From the cell containing the given text, extract its center point as (x, y) coordinate. 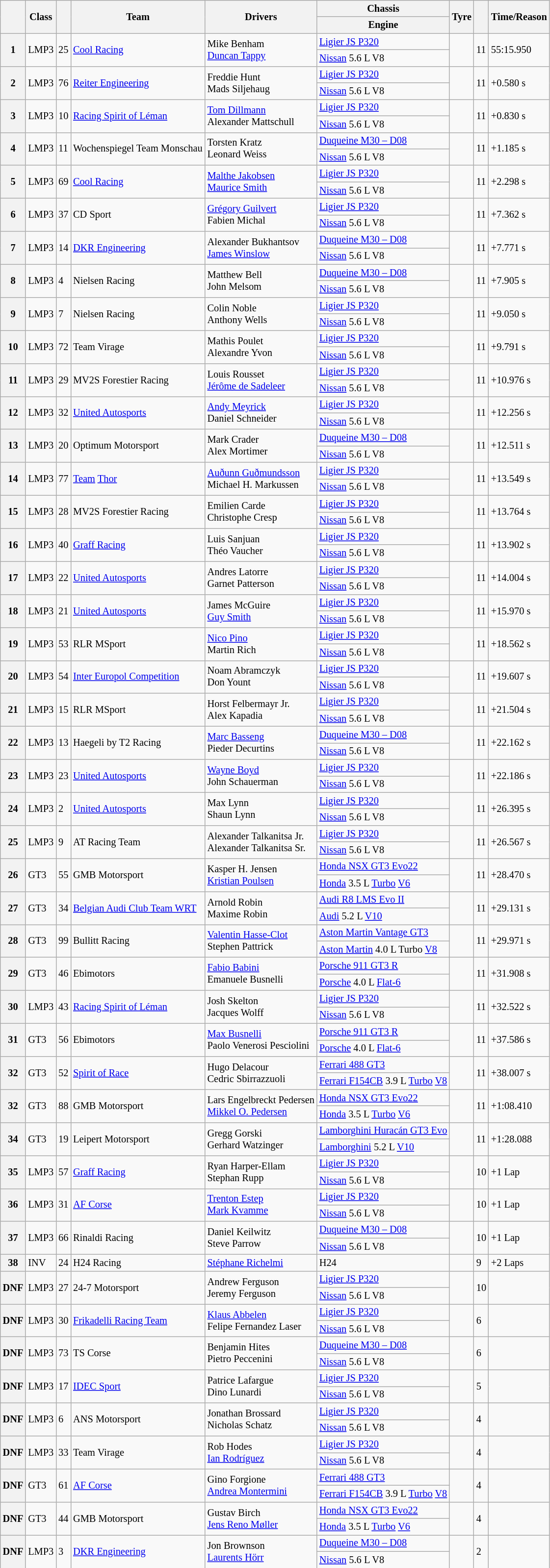
33 (63, 1452)
+7.771 s (519, 248)
Andy Meyrick Daniel Schneider (261, 413)
Jon Brownson Laurents Hörr (261, 1551)
Luis Sanjuan Théo Vaucher (261, 544)
Matthew Bell John Melsom (261, 280)
Rinaldi Racing (137, 1238)
16 (13, 544)
+38.007 s (519, 1073)
+13.902 s (519, 544)
AT Racing Team (137, 841)
Aston Martin Vantage GT3 (383, 933)
43 (63, 1007)
Malthe Jakobsen Maurice Smith (261, 181)
+1:28.088 (519, 1138)
Andrew Ferguson Jeremy Ferguson (261, 1288)
Rob Hodes Ian Rodríguez (261, 1452)
Arnold Robin Maxime Robin (261, 908)
Mathis Poulet Alexandre Yvon (261, 346)
Wochenspiegel Team Monschau (137, 149)
Valentin Hasse-Clot Stephen Pattrick (261, 940)
Trenton Estep Mark Kvamme (261, 1205)
77 (63, 479)
Andres Latorre Garnet Patterson (261, 578)
Engine (383, 25)
Auðunn Guðmundsson Michael H. Markussen (261, 479)
James McGuire Guy Smith (261, 611)
35 (13, 1172)
Wayne Boyd John Schauerman (261, 776)
H24 Racing (137, 1263)
26 (13, 875)
+1.185 s (519, 149)
54 (63, 677)
8 (13, 280)
Gino Forgione Andrea Montermini (261, 1486)
+12.256 s (519, 413)
73 (63, 1353)
+13.764 s (519, 512)
+2.298 s (519, 181)
+21.504 s (519, 710)
Max Lynn Shaun Lynn (261, 809)
Marc Basseng Pieder Decurtins (261, 742)
Belgian Audi Club Team WRT (137, 908)
+13.549 s (519, 479)
+9.050 s (519, 314)
57 (63, 1172)
40 (63, 544)
Inter Europol Competition (137, 677)
Spirit of Race (137, 1073)
1 (13, 50)
Frikadelli Racing Team (137, 1320)
+0.580 s (519, 82)
18 (13, 611)
Aston Martin 4.0 L Turbo V8 (383, 949)
Noam Abramczyk Don Yount (261, 677)
+37.586 s (519, 1039)
ANS Motorsport (137, 1419)
76 (63, 82)
CD Sport (137, 215)
Lars Engelbreckt Pedersen Mikkel O. Pedersen (261, 1106)
Gustav Birch Jens Reno Møller (261, 1518)
+12.511 s (519, 445)
+2 Laps (519, 1263)
+26.395 s (519, 809)
+14.004 s (519, 578)
Class (41, 17)
Lamborghini 5.2 L V10 (383, 1147)
+9.791 s (519, 346)
88 (63, 1106)
55:15.950 (519, 50)
Jonathan Brossard Nicholas Schatz (261, 1419)
+1:08.410 (519, 1106)
+28.470 s (519, 875)
Colin Noble Anthony Wells (261, 314)
+29.131 s (519, 908)
Josh Skelton Jacques Wolff (261, 1007)
+10.976 s (519, 379)
Haegeli by T2 Racing (137, 742)
+18.562 s (519, 643)
Fabio Babini Emanuele Busnelli (261, 974)
55 (63, 875)
Klaus Abbelen Felipe Fernandez Laser (261, 1320)
Drivers (261, 17)
Daniel Keilwitz Steve Parrow (261, 1238)
+15.970 s (519, 611)
Team Thor (137, 479)
Tom Dillmann Alexander Mattschull (261, 116)
46 (63, 974)
Grégory Guilvert Fabien Michal (261, 215)
Leipert Motorsport (137, 1138)
Louis Rousset Jérôme de Sadeleer (261, 379)
Nico Pino Martin Rich (261, 643)
Chassis (383, 8)
Mark Crader Alex Mortimer (261, 445)
+29.971 s (519, 940)
Emilien Carde Christophe Cresp (261, 512)
24-7 Motorsport (137, 1288)
36 (13, 1205)
Optimum Motorsport (137, 445)
Kasper H. Jensen Kristian Poulsen (261, 875)
Alexander Bukhantsov James Winslow (261, 248)
Ryan Harper-Ellam Stephan Rupp (261, 1172)
38 (13, 1263)
Stéphane Richelmi (261, 1263)
+0.830 s (519, 116)
Horst Felbermayr Jr. Alex Kapadia (261, 710)
+26.567 s (519, 841)
Tyre (462, 17)
INV (41, 1263)
Audi R8 LMS Evo II (383, 900)
+31.908 s (519, 974)
H24 (383, 1263)
Patrice Lafargue Dino Lunardi (261, 1387)
Lamborghini Huracán GT3 Evo (383, 1131)
72 (63, 346)
Alexander Talkanitsa Jr. Alexander Talkanitsa Sr. (261, 841)
IDEC Sport (137, 1387)
Team (137, 17)
44 (63, 1518)
Torsten Kratz Leonard Weiss (261, 149)
+22.162 s (519, 742)
+7.905 s (519, 280)
Audi 5.2 L V10 (383, 916)
66 (63, 1238)
Freddie Hunt Mads Siljehaug (261, 82)
+22.186 s (519, 776)
12 (13, 413)
Gregg Gorski Gerhard Watzinger (261, 1138)
+7.362 s (519, 215)
69 (63, 181)
Time/Reason (519, 17)
61 (63, 1486)
Benjamin Hites Pietro Peccenini (261, 1353)
TS Corse (137, 1353)
Bullitt Racing (137, 940)
Max Busnelli Paolo Venerosi Pesciolini (261, 1039)
+19.607 s (519, 677)
53 (63, 643)
Reiter Engineering (137, 82)
52 (63, 1073)
56 (63, 1039)
+32.522 s (519, 1007)
Hugo Delacour Cedric Sbirrazzuoli (261, 1073)
Mike Benham Duncan Tappy (261, 50)
99 (63, 940)
